Pinpoint the cell where the given text exists, returning its [X, Y] midpoint coordinate. 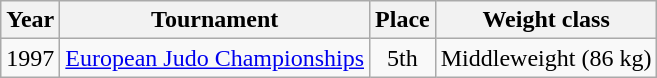
Weight class [546, 20]
Middleweight (86 kg) [546, 58]
Year [30, 20]
Tournament [215, 20]
European Judo Championships [215, 58]
1997 [30, 58]
5th [403, 58]
Place [403, 20]
